For the text-containing cell, return its midpoint in [X, Y] coordinate format. 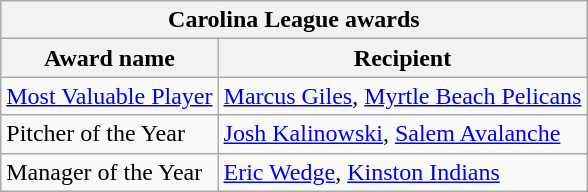
Marcus Giles, Myrtle Beach Pelicans [402, 96]
Pitcher of the Year [110, 134]
Carolina League awards [294, 20]
Manager of the Year [110, 172]
Award name [110, 58]
Most Valuable Player [110, 96]
Recipient [402, 58]
Josh Kalinowski, Salem Avalanche [402, 134]
Eric Wedge, Kinston Indians [402, 172]
